From the cell containing the given text, extract its center point as [X, Y] coordinate. 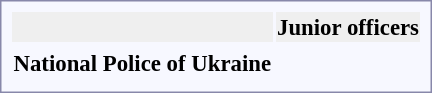
National Police of Ukraine [142, 63]
Junior officers [348, 27]
